Return the (X, Y) coordinate for the center point of the cell that contains the specified text.  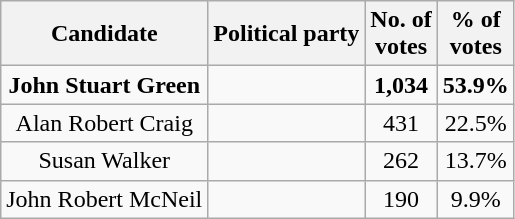
John Stuart Green (104, 85)
Political party (286, 34)
1,034 (401, 85)
John Robert McNeil (104, 199)
431 (401, 123)
13.7% (476, 161)
Susan Walker (104, 161)
Alan Robert Craig (104, 123)
No. ofvotes (401, 34)
190 (401, 199)
9.9% (476, 199)
262 (401, 161)
% ofvotes (476, 34)
22.5% (476, 123)
53.9% (476, 85)
Candidate (104, 34)
